For the text-containing cell, return its midpoint in [x, y] coordinate format. 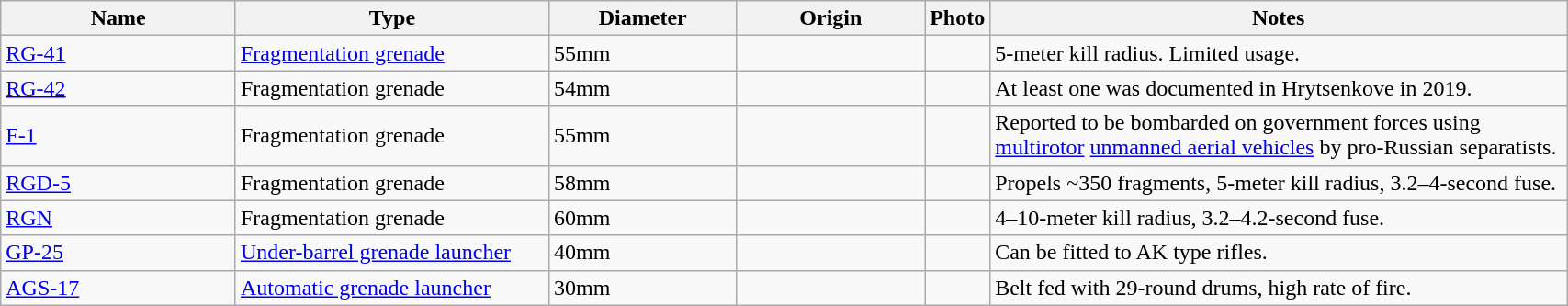
5-meter kill radius. Limited usage. [1279, 53]
58mm [643, 183]
Type [391, 18]
GP-25 [118, 253]
Propels ~350 fragments, 5-meter kill radius, 3.2–4-second fuse. [1279, 183]
4–10-meter kill radius, 3.2–4.2-second fuse. [1279, 218]
Notes [1279, 18]
40mm [643, 253]
RGN [118, 218]
Reported to be bombarded on government forces using multirotor unmanned aerial vehicles by pro-Russian separatists. [1279, 136]
Name [118, 18]
AGS-17 [118, 288]
RGD-5 [118, 183]
At least one was documented in Hrytsenkove in 2019. [1279, 88]
F-1 [118, 136]
Automatic grenade launcher [391, 288]
Belt fed with 29-round drums, high rate of fire. [1279, 288]
30mm [643, 288]
60mm [643, 218]
Photo [957, 18]
Origin [830, 18]
RG-41 [118, 53]
RG-42 [118, 88]
Under-barrel grenade launcher [391, 253]
Can be fitted to AK type rifles. [1279, 253]
Diameter [643, 18]
54mm [643, 88]
